Provide the [x, y] coordinate of the cell's center where the given text is located.  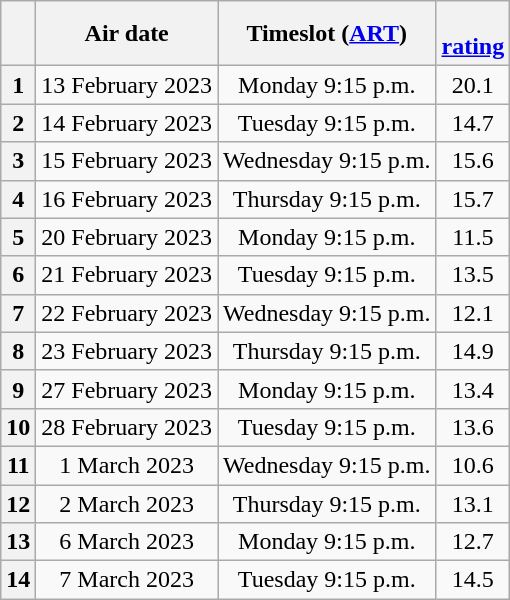
20.1 [473, 85]
1 March 2023 [127, 465]
14 February 2023 [127, 123]
13.1 [473, 503]
27 February 2023 [127, 389]
8 [18, 351]
6 [18, 275]
13.5 [473, 275]
28 February 2023 [127, 427]
3 [18, 161]
20 February 2023 [127, 237]
22 February 2023 [127, 313]
15.7 [473, 199]
11 [18, 465]
13 [18, 542]
5 [18, 237]
2 March 2023 [127, 503]
23 February 2023 [127, 351]
Timeslot (ART) [327, 34]
7 [18, 313]
10 [18, 427]
13.4 [473, 389]
14.5 [473, 580]
12.1 [473, 313]
9 [18, 389]
1 [18, 85]
21 February 2023 [127, 275]
14 [18, 580]
13 February 2023 [127, 85]
15 February 2023 [127, 161]
2 [18, 123]
rating [473, 34]
13.6 [473, 427]
7 March 2023 [127, 580]
12 [18, 503]
14.7 [473, 123]
12.7 [473, 542]
Air date [127, 34]
6 March 2023 [127, 542]
14.9 [473, 351]
16 February 2023 [127, 199]
15.6 [473, 161]
4 [18, 199]
10.6 [473, 465]
11.5 [473, 237]
